Return [x, y] of the center of cell containing provided text 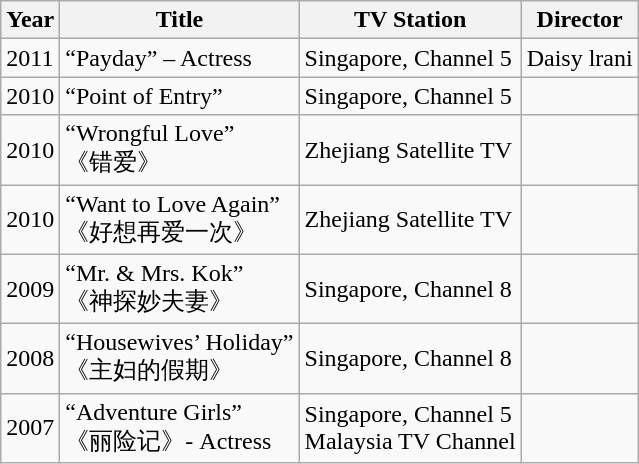
Director [580, 20]
“Wrongful Love”《错爱》 [180, 150]
TV Station [410, 20]
“Adventure Girls”《丽险记》- Actress [180, 428]
Title [180, 20]
2008 [30, 359]
2009 [30, 289]
“Housewives’ Holiday”《主妇的假期》 [180, 359]
“Point of Entry” [180, 96]
Year [30, 20]
2011 [30, 58]
“Payday” – Actress [180, 58]
2007 [30, 428]
“Mr. & Mrs. Kok”《神探妙夫妻》 [180, 289]
“Want to Love Again”《好想再爱一次》 [180, 219]
Daisy lrani [580, 58]
Singapore, Channel 5Malaysia TV Channel [410, 428]
